Pinpoint the cell where the given text exists, returning its (x, y) midpoint coordinate. 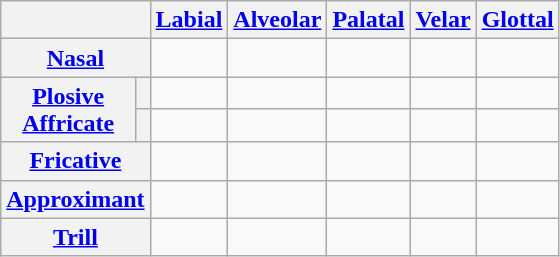
Nasal (76, 58)
Approximant (76, 199)
Trill (76, 237)
PlosiveAffricate (68, 110)
Glottal (518, 20)
Labial (189, 20)
Palatal (368, 20)
Fricative (76, 161)
Alveolar (278, 20)
Velar (443, 20)
